Detect which cell encompasses the target text, then output its (x, y) center coordinate. 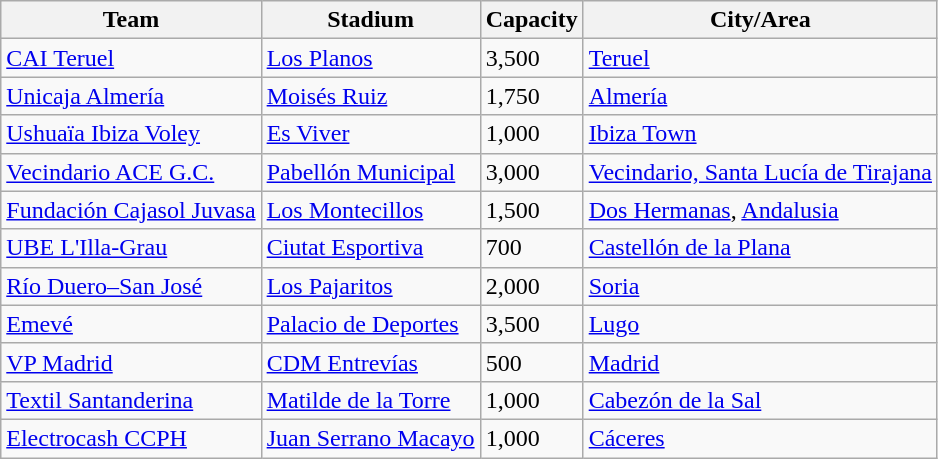
1,500 (532, 210)
UBE L'Illa-Grau (131, 248)
Fundación Cajasol Juvasa (131, 210)
Juan Serrano Macayo (370, 438)
Matilde de la Torre (370, 400)
Ushuaïa Ibiza Voley (131, 134)
Stadium (370, 20)
Textil Santanderina (131, 400)
Los Planos (370, 58)
Cabezón de la Sal (760, 400)
Team (131, 20)
Dos Hermanas, Andalusia (760, 210)
Ciutat Esportiva (370, 248)
Vecindario, Santa Lucía de Tirajana (760, 172)
1,750 (532, 96)
Pabellón Municipal (370, 172)
Lugo (760, 324)
Capacity (532, 20)
3,000 (532, 172)
Río Duero–San José (131, 286)
Palacio de Deportes (370, 324)
Moisés Ruiz (370, 96)
Los Montecillos (370, 210)
Emevé (131, 324)
Castellón de la Plana (760, 248)
Soria (760, 286)
700 (532, 248)
Almería (760, 96)
VP Madrid (131, 362)
Unicaja Almería (131, 96)
CAI Teruel (131, 58)
Los Pajaritos (370, 286)
500 (532, 362)
Ibiza Town (760, 134)
Electrocash CCPH (131, 438)
City/Area (760, 20)
Madrid (760, 362)
2,000 (532, 286)
Vecindario ACE G.C. (131, 172)
Cáceres (760, 438)
Es Viver (370, 134)
CDM Entrevías (370, 362)
Teruel (760, 58)
